Search for the cell housing the specified text and yield its (x, y) center coordinate. 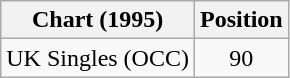
Chart (1995) (98, 20)
90 (241, 58)
UK Singles (OCC) (98, 58)
Position (241, 20)
